Capture the cell that displays the provided text and extract its [x, y] central coordinate. 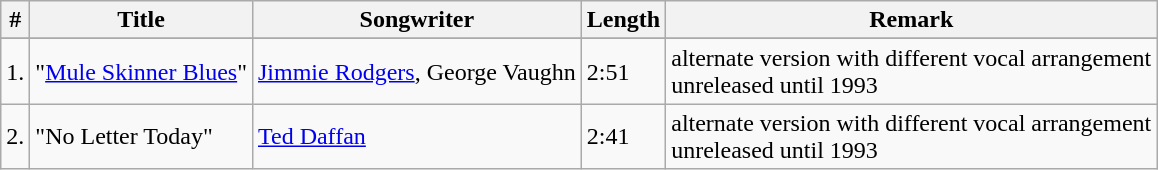
2:51 [623, 72]
# [16, 20]
"Mule Skinner Blues" [142, 72]
2:41 [623, 136]
Remark [912, 20]
1. [16, 72]
2. [16, 136]
Title [142, 20]
Ted Daffan [416, 136]
"No Letter Today" [142, 136]
Jimmie Rodgers, George Vaughn [416, 72]
Length [623, 20]
Songwriter [416, 20]
